Output the [x, y] coordinate of the center of the cell containing the given text.  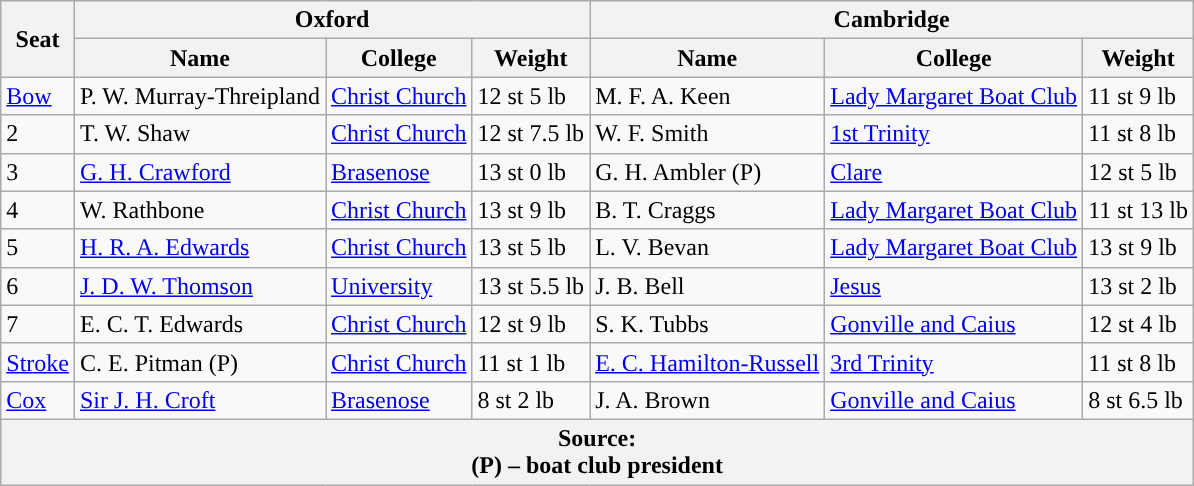
C. E. Pitman (P) [200, 362]
5 [38, 248]
13 st 5.5 lb [531, 286]
11 st 13 lb [1138, 210]
13 st 5 lb [531, 248]
13 st 2 lb [1138, 286]
E. C. T. Edwards [200, 324]
3 [38, 172]
L. V. Bevan [708, 248]
S. K. Tubbs [708, 324]
H. R. A. Edwards [200, 248]
J. A. Brown [708, 400]
Oxford [332, 20]
8 st 2 lb [531, 400]
G. H. Ambler (P) [708, 172]
Clare [954, 172]
4 [38, 210]
12 st 7.5 lb [531, 134]
12 st 4 lb [1138, 324]
University [399, 286]
P. W. Murray-Threipland [200, 96]
Jesus [954, 286]
11 st 1 lb [531, 362]
J. B. Bell [708, 286]
Seat [38, 39]
Stroke [38, 362]
J. D. W. Thomson [200, 286]
E. C. Hamilton-Russell [708, 362]
Bow [38, 96]
7 [38, 324]
13 st 0 lb [531, 172]
1st Trinity [954, 134]
Cox [38, 400]
12 st 9 lb [531, 324]
6 [38, 286]
W. Rathbone [200, 210]
B. T. Craggs [708, 210]
W. F. Smith [708, 134]
Cambridge [892, 20]
M. F. A. Keen [708, 96]
3rd Trinity [954, 362]
G. H. Crawford [200, 172]
Sir J. H. Croft [200, 400]
T. W. Shaw [200, 134]
2 [38, 134]
8 st 6.5 lb [1138, 400]
11 st 9 lb [1138, 96]
Source:(P) – boat club president [598, 452]
